Search for the cell housing the specified text and yield its (X, Y) center coordinate. 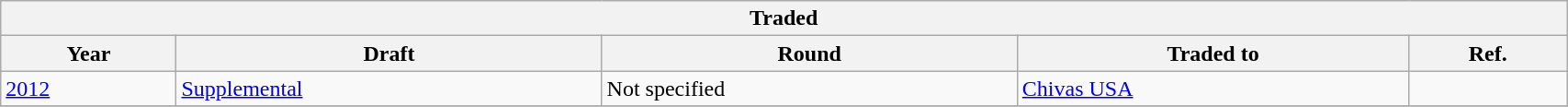
Not specified (809, 89)
2012 (88, 89)
Ref. (1488, 53)
Round (809, 53)
Supplemental (389, 89)
Traded (784, 18)
Chivas USA (1213, 89)
Draft (389, 53)
Year (88, 53)
Traded to (1213, 53)
